Return the [X, Y] coordinate for the center point of the cell that contains the specified text.  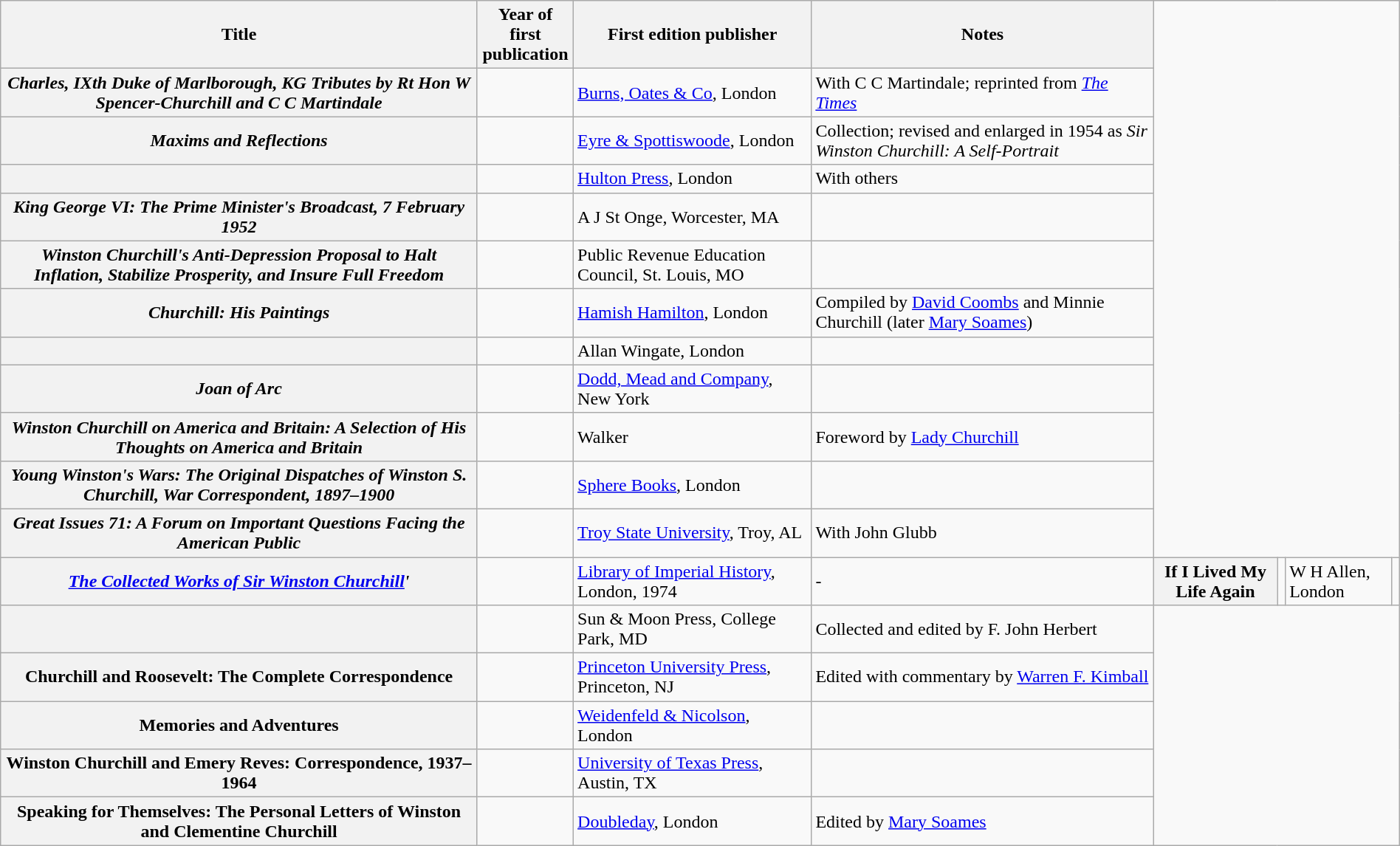
With John Glubb [982, 533]
Joan of Arc [239, 388]
Collection; revised and enlarged in 1954 as Sir Winston Churchill: A Self-Portrait [982, 140]
Troy State University, Troy, AL [693, 533]
Hulton Press, London [693, 179]
Maxims and Reflections [239, 140]
Doubleday, London [693, 821]
With others [982, 179]
Foreword by Lady Churchill [982, 437]
A J St Onge, Worcester, MA [693, 217]
Eyre & Spottiswoode, London [693, 140]
Hamish Hamilton, London [693, 313]
Dodd, Mead and Company, New York [693, 388]
With C C Martindale; reprinted from The Times [982, 93]
Title [239, 35]
King George VI: The Prime Minister's Broadcast, 7 February 1952 [239, 217]
Winston Churchill and Emery Reves: Correspondence, 1937–1964 [239, 774]
W H Allen, London [1338, 580]
Allan Wingate, London [693, 351]
Winston Churchill's Anti-Depression Proposal to Halt Inflation, Stabilize Prosperity, and Insure Full Freedom [239, 264]
First edition publisher [693, 35]
Compiled by David Coombs and Minnie Churchill (later Mary Soames) [982, 313]
Princeton University Press, Princeton, NJ [693, 678]
Weidenfeld & Nicolson, London [693, 725]
University of Texas Press, Austin, TX [693, 774]
Speaking for Themselves: The Personal Letters of Winston and Clementine Churchill [239, 821]
If I Lived My Life Again [1215, 580]
Great Issues 71: A Forum on Important Questions Facing the American Public [239, 533]
Winston Churchill on America and Britain: A Selection of His Thoughts on America and Britain [239, 437]
- [982, 580]
Edited by Mary Soames [982, 821]
Year of firstpublication [525, 35]
Churchill and Roosevelt: The Complete Correspondence [239, 678]
Charles, IXth Duke of Marlborough, KG Tributes by Rt Hon W Spencer-Churchill and C C Martindale [239, 93]
Public Revenue Education Council, St. Louis, MO [693, 264]
Sphere Books, London [693, 484]
Burns, Oates & Co, London [693, 93]
Churchill: His Paintings [239, 313]
Walker [693, 437]
Sun & Moon Press, College Park, MD [693, 629]
Young Winston's Wars: The Original Dispatches of Winston S. Churchill, War Correspondent, 1897–1900 [239, 484]
Edited with commentary by Warren F. Kimball [982, 678]
Collected and edited by F. John Herbert [982, 629]
Notes [982, 35]
Memories and Adventures [239, 725]
The Collected Works of Sir Winston Churchill' [239, 580]
Library of Imperial History, London, 1974 [693, 580]
